From the cell containing the given text, extract its center point as (X, Y) coordinate. 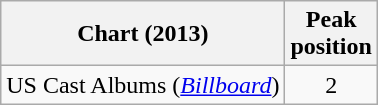
Peakposition (331, 34)
Chart (2013) (143, 34)
2 (331, 85)
US Cast Albums (Billboard) (143, 85)
